From the cell containing the given text, extract its center point as (X, Y) coordinate. 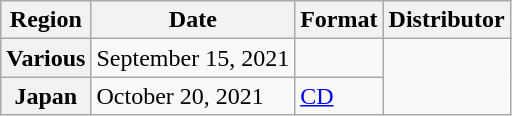
September 15, 2021 (193, 58)
Distributor (446, 20)
Region (46, 20)
Date (193, 20)
CD (339, 96)
Format (339, 20)
Japan (46, 96)
Various (46, 58)
October 20, 2021 (193, 96)
